Pinpoint the cell where the given text exists, returning its [X, Y] midpoint coordinate. 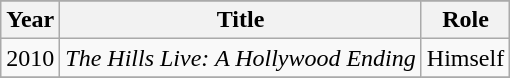
Himself [465, 58]
2010 [30, 58]
The Hills Live: A Hollywood Ending [241, 58]
Title [241, 20]
Role [465, 20]
Year [30, 20]
